Return [x, y] of the center of cell containing provided text 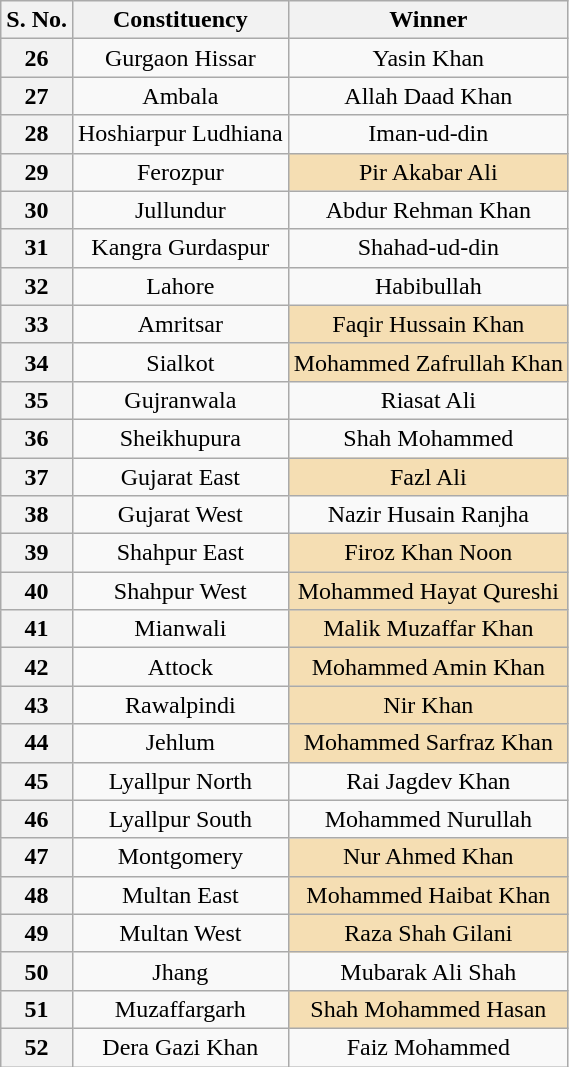
33 [37, 324]
Gurgaon Hissar [180, 58]
40 [37, 591]
Jhang [180, 971]
29 [37, 172]
47 [37, 857]
Gujarat West [180, 515]
51 [37, 1009]
Nir Khan [428, 705]
Ferozpur [180, 172]
38 [37, 515]
Attock [180, 667]
28 [37, 134]
26 [37, 58]
46 [37, 819]
Malik Muzaffar Khan [428, 629]
Raza Shah Gilani [428, 933]
Muzaffargarh [180, 1009]
42 [37, 667]
36 [37, 438]
Mohammed Amin Khan [428, 667]
Dera Gazi Khan [180, 1047]
Hoshiarpur Ludhiana [180, 134]
Mohammed Zafrullah Khan [428, 362]
Winner [428, 20]
37 [37, 477]
Mohammed Nurullah [428, 819]
Ambala [180, 96]
Multan West [180, 933]
Multan East [180, 895]
49 [37, 933]
Nur Ahmed Khan [428, 857]
Jehlum [180, 743]
Shah Mohammed Hasan [428, 1009]
Rawalpindi [180, 705]
Iman-ud-din [428, 134]
S. No. [37, 20]
Mianwali [180, 629]
Gujarat East [180, 477]
41 [37, 629]
Lyallpur South [180, 819]
Habibullah [428, 286]
Firoz Khan Noon [428, 553]
48 [37, 895]
Allah Daad Khan [428, 96]
Amritsar [180, 324]
35 [37, 400]
Shahpur West [180, 591]
Pir Akabar Ali [428, 172]
Nazir Husain Ranjha [428, 515]
43 [37, 705]
Mubarak Ali Shah [428, 971]
44 [37, 743]
Kangra Gurdaspur [180, 248]
Mohammed Sarfraz Khan [428, 743]
Rai Jagdev Khan [428, 781]
Lahore [180, 286]
Mohammed Hayat Qureshi [428, 591]
Constituency [180, 20]
Fazl Ali [428, 477]
Mohammed Haibat Khan [428, 895]
39 [37, 553]
45 [37, 781]
Faqir Hussain Khan [428, 324]
Montgomery [180, 857]
Sheikhupura [180, 438]
Gujranwala [180, 400]
Shahpur East [180, 553]
Jullundur [180, 210]
Faiz Mohammed [428, 1047]
Abdur Rehman Khan [428, 210]
27 [37, 96]
32 [37, 286]
Riasat Ali [428, 400]
Lyallpur North [180, 781]
34 [37, 362]
Yasin Khan [428, 58]
50 [37, 971]
Shah Mohammed [428, 438]
31 [37, 248]
30 [37, 210]
Shahad-ud-din [428, 248]
Sialkot [180, 362]
52 [37, 1047]
